Locate the cell with the specified text and output its (X, Y) center coordinate. 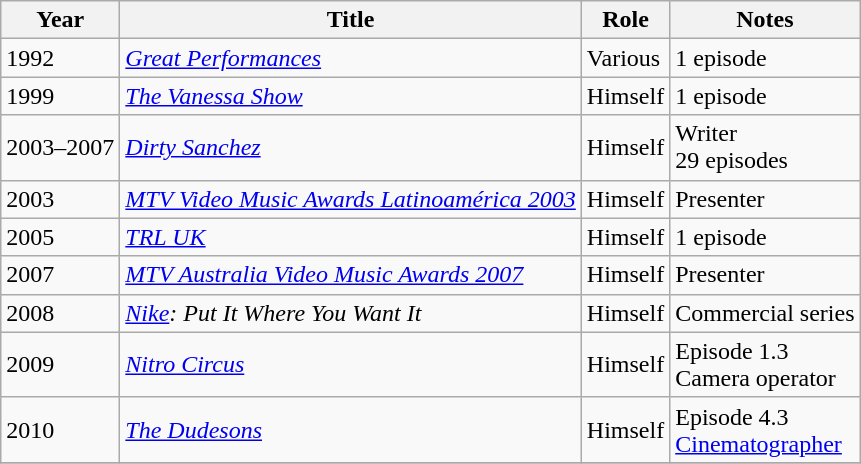
Great Performances (351, 58)
2007 (60, 275)
Role (625, 20)
Writer29 episodes (765, 148)
Title (351, 20)
1992 (60, 58)
Episode 4.3Cinematographer (765, 430)
The Vanessa Show (351, 96)
The Dudesons (351, 430)
MTV Video Music Awards Latinoamérica 2003 (351, 199)
2008 (60, 313)
Dirty Sanchez (351, 148)
MTV Australia Video Music Awards 2007 (351, 275)
2005 (60, 237)
2003–2007 (60, 148)
Nike: Put It Where You Want It (351, 313)
2010 (60, 430)
Episode 1.3Camera operator (765, 364)
1999 (60, 96)
2003 (60, 199)
Nitro Circus (351, 364)
2009 (60, 364)
TRL UK (351, 237)
Notes (765, 20)
Various (625, 58)
Year (60, 20)
Commercial series (765, 313)
